Determine the (X, Y) coordinate at the center of the cell enclosing the given text.  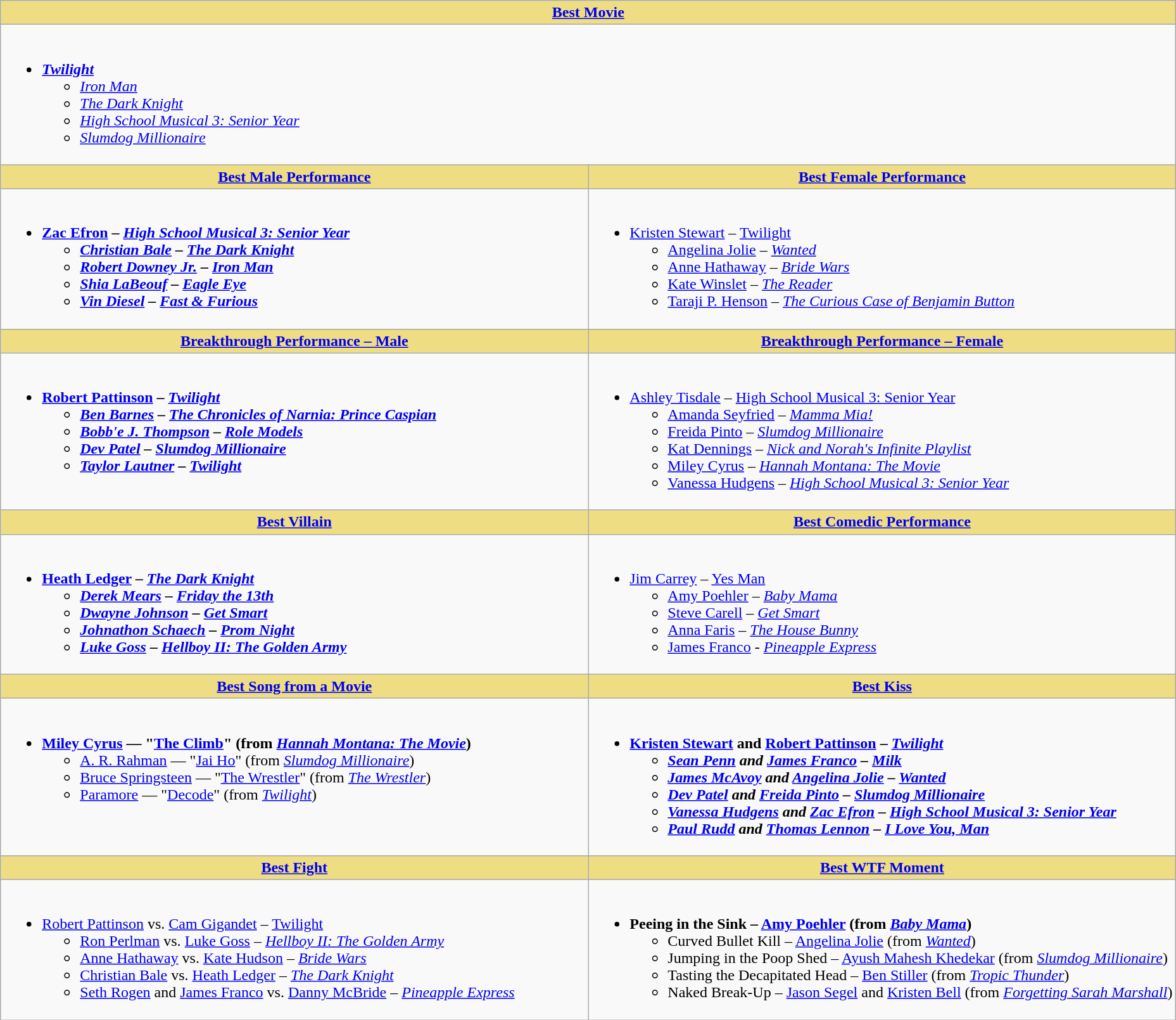
Best Villain (294, 522)
Best Movie (588, 13)
Breakthrough Performance – Female (882, 341)
Best Fight (294, 867)
TwilightIron ManThe Dark KnightHigh School Musical 3: Senior YearSlumdog Millionaire (588, 95)
Best Female Performance (882, 177)
Best Song from a Movie (294, 686)
Best Male Performance (294, 177)
Best Comedic Performance (882, 522)
Breakthrough Performance – Male (294, 341)
Best Kiss (882, 686)
Jim Carrey – Yes ManAmy Poehler – Baby MamaSteve Carell – Get SmartAnna Faris – The House BunnyJames Franco - Pineapple Express (882, 604)
Best WTF Moment (882, 867)
